Return [x, y] of the center of cell containing provided text 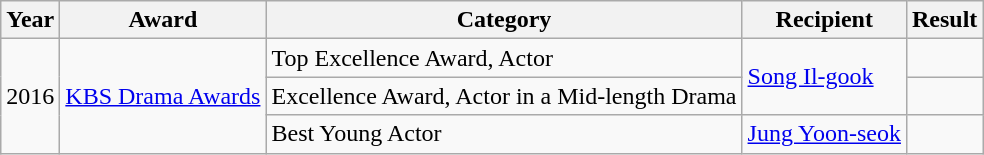
Result [944, 20]
Song Il-gook [824, 77]
Jung Yoon-seok [824, 134]
Category [504, 20]
Recipient [824, 20]
Top Excellence Award, Actor [504, 58]
Excellence Award, Actor in a Mid-length Drama [504, 96]
Best Young Actor [504, 134]
2016 [30, 96]
Year [30, 20]
Award [163, 20]
KBS Drama Awards [163, 96]
